From the cell containing the given text, extract its center point as [X, Y] coordinate. 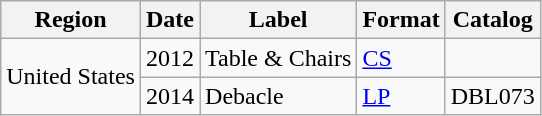
CS [401, 58]
Label [278, 20]
LP [401, 96]
2014 [170, 96]
Format [401, 20]
Catalog [492, 20]
Date [170, 20]
DBL073 [492, 96]
Debacle [278, 96]
Region [71, 20]
2012 [170, 58]
Table & Chairs [278, 58]
United States [71, 77]
